Extract the [x, y] coordinate from the center of the cell holding the provided text.  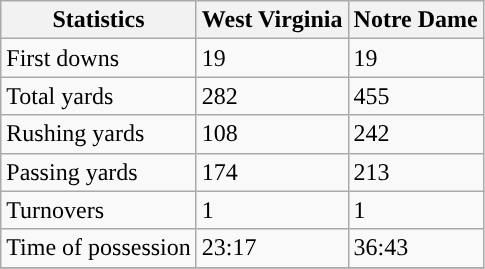
282 [272, 96]
213 [416, 172]
36:43 [416, 248]
Notre Dame [416, 20]
23:17 [272, 248]
Rushing yards [99, 134]
West Virginia [272, 20]
Passing yards [99, 172]
Time of possession [99, 248]
108 [272, 134]
Statistics [99, 20]
Total yards [99, 96]
Turnovers [99, 210]
174 [272, 172]
First downs [99, 58]
455 [416, 96]
242 [416, 134]
